Search for the cell housing the specified text and yield its [X, Y] center coordinate. 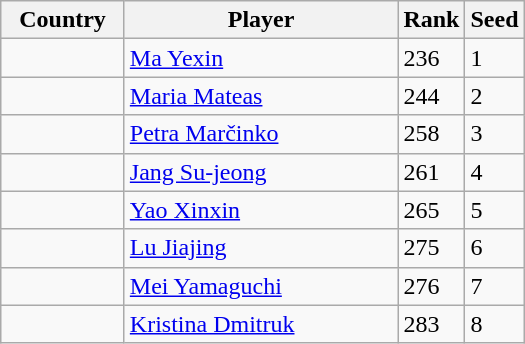
Petra Marčinko [261, 134]
5 [494, 210]
Mei Yamaguchi [261, 286]
1 [494, 58]
265 [432, 210]
Country [63, 20]
4 [494, 172]
244 [432, 96]
275 [432, 248]
2 [494, 96]
276 [432, 286]
6 [494, 248]
Ma Yexin [261, 58]
261 [432, 172]
7 [494, 286]
8 [494, 324]
Seed [494, 20]
236 [432, 58]
Kristina Dmitruk [261, 324]
Yao Xinxin [261, 210]
Player [261, 20]
Jang Su-jeong [261, 172]
258 [432, 134]
283 [432, 324]
Lu Jiajing [261, 248]
Maria Mateas [261, 96]
3 [494, 134]
Rank [432, 20]
